For the text-containing cell, return its midpoint in (X, Y) coordinate format. 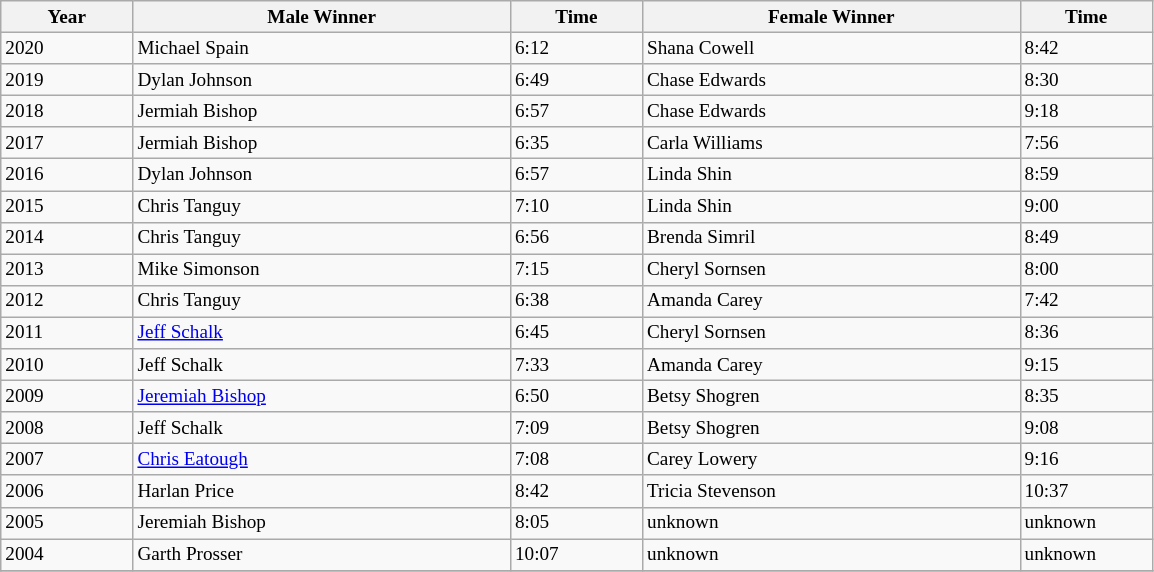
10:07 (576, 554)
2005 (67, 523)
8:59 (1086, 175)
7:42 (1086, 301)
9:00 (1086, 206)
8:30 (1086, 80)
2006 (67, 491)
2017 (67, 143)
Female Winner (831, 17)
7:08 (576, 460)
2012 (67, 301)
6:38 (576, 301)
6:35 (576, 143)
2010 (67, 365)
7:56 (1086, 143)
7:09 (576, 428)
6:49 (576, 80)
Michael Spain (322, 48)
Carla Williams (831, 143)
Tricia Stevenson (831, 491)
6:12 (576, 48)
2018 (67, 111)
6:45 (576, 333)
2008 (67, 428)
7:33 (576, 365)
Brenda Simril (831, 238)
8:35 (1086, 396)
Mike Simonson (322, 270)
2020 (67, 48)
2014 (67, 238)
9:15 (1086, 365)
2007 (67, 460)
2011 (67, 333)
7:10 (576, 206)
9:08 (1086, 428)
Garth Prosser (322, 554)
6:56 (576, 238)
7:15 (576, 270)
Chris Eatough (322, 460)
2015 (67, 206)
2009 (67, 396)
Male Winner (322, 17)
Shana Cowell (831, 48)
8:49 (1086, 238)
Year (67, 17)
8:05 (576, 523)
6:50 (576, 396)
Carey Lowery (831, 460)
8:36 (1086, 333)
2019 (67, 80)
2004 (67, 554)
9:18 (1086, 111)
2016 (67, 175)
9:16 (1086, 460)
2013 (67, 270)
Harlan Price (322, 491)
10:37 (1086, 491)
8:00 (1086, 270)
